Detect which cell encompasses the target text, then output its [X, Y] center coordinate. 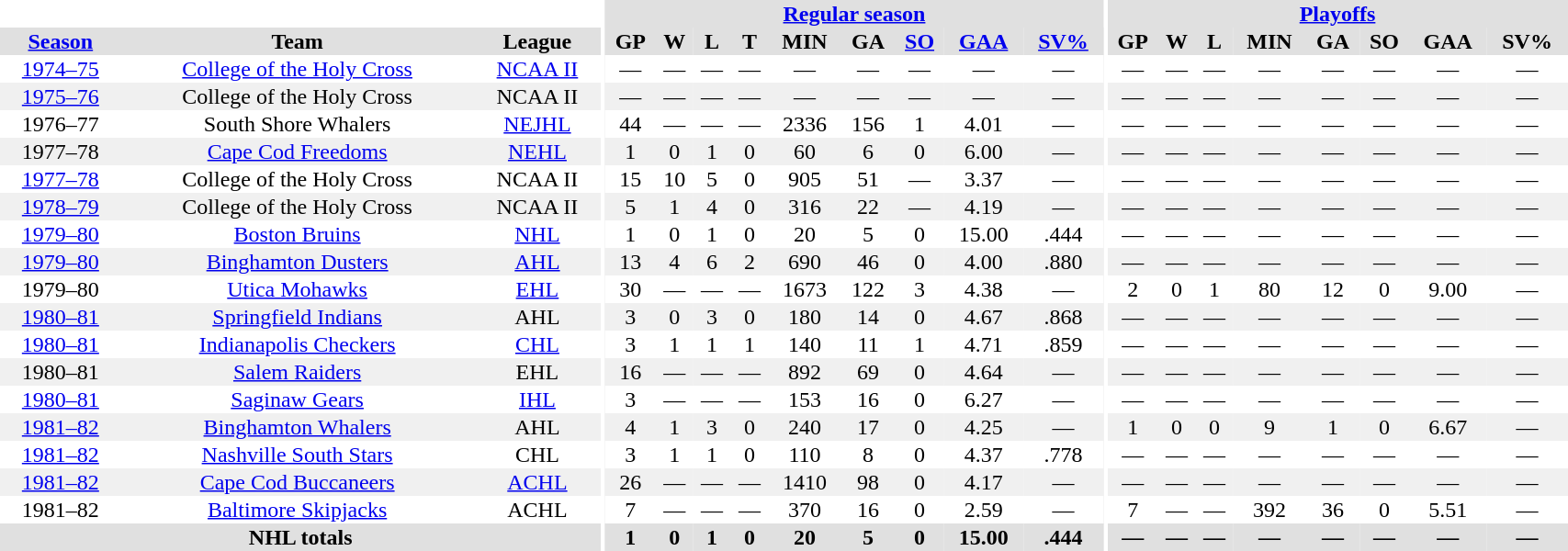
98 [869, 482]
110 [805, 455]
140 [805, 344]
9.00 [1448, 289]
1410 [805, 482]
Binghamton Whalers [298, 427]
Nashville South Stars [298, 455]
Salem Raiders [298, 372]
4.25 [984, 427]
15 [630, 179]
League [538, 41]
30 [630, 289]
690 [805, 262]
Team [298, 41]
Cape Cod Freedoms [298, 152]
17 [869, 427]
Playoffs [1337, 14]
46 [869, 262]
316 [805, 207]
892 [805, 372]
122 [869, 289]
1975–76 [61, 96]
4.19 [984, 207]
NEHL [538, 152]
8 [869, 455]
2.59 [984, 510]
South Shore Whalers [298, 124]
13 [630, 262]
14 [869, 317]
4.17 [984, 482]
.778 [1064, 455]
4.71 [984, 344]
60 [805, 152]
1978–79 [61, 207]
Springfield Indians [298, 317]
26 [630, 482]
180 [805, 317]
Regular season [854, 14]
Indianapolis Checkers [298, 344]
240 [805, 427]
6.67 [1448, 427]
4.64 [984, 372]
12 [1334, 289]
Cape Cod Buccaneers [298, 482]
Season [61, 41]
.880 [1064, 262]
1976–77 [61, 124]
4.00 [984, 262]
6.27 [984, 399]
NHL [538, 234]
4.37 [984, 455]
Binghamton Dusters [298, 262]
905 [805, 179]
6.00 [984, 152]
2336 [805, 124]
Boston Bruins [298, 234]
69 [869, 372]
Saginaw Gears [298, 399]
T [750, 41]
156 [869, 124]
IHL [538, 399]
10 [674, 179]
36 [1334, 510]
4.67 [984, 317]
4.38 [984, 289]
370 [805, 510]
4.01 [984, 124]
80 [1269, 289]
.859 [1064, 344]
NEJHL [538, 124]
44 [630, 124]
153 [805, 399]
51 [869, 179]
NHL totals [300, 537]
11 [869, 344]
Baltimore Skipjacks [298, 510]
1974–75 [61, 69]
.868 [1064, 317]
9 [1269, 427]
1673 [805, 289]
Utica Mohawks [298, 289]
5.51 [1448, 510]
392 [1269, 510]
22 [869, 207]
3.37 [984, 179]
